Provide the [x, y] coordinate of the cell's center where the given text is located.  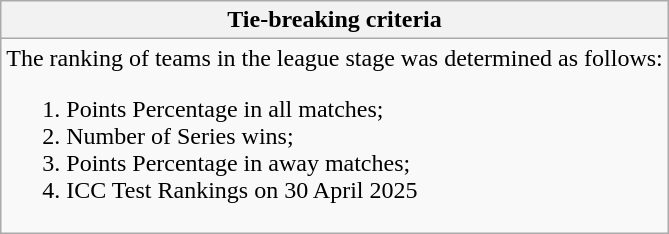
Tie-breaking criteria [335, 20]
